Pinpoint the cell where the given text exists, returning its (x, y) midpoint coordinate. 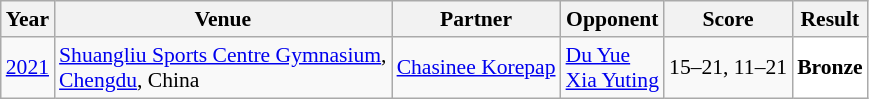
Year (28, 19)
Venue (223, 19)
Partner (476, 19)
Du Yue Xia Yuting (612, 68)
Score (728, 19)
15–21, 11–21 (728, 68)
2021 (28, 68)
Shuangliu Sports Centre Gymnasium,Chengdu, China (223, 68)
Bronze (830, 68)
Result (830, 19)
Chasinee Korepap (476, 68)
Opponent (612, 19)
